Determine the [x, y] coordinate at the center of the cell enclosing the given text.  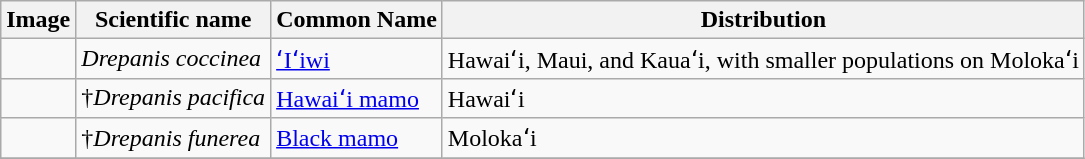
Distribution [763, 20]
Hawaiʻi [763, 98]
Hawaiʻi, Maui, and Kauaʻi, with smaller populations on Molokaʻi [763, 59]
Molokaʻi [763, 138]
Common Name [357, 20]
†Drepanis pacifica [174, 98]
ʻIʻiwi [357, 59]
Image [38, 20]
†Drepanis funerea [174, 138]
Black mamo [357, 138]
Scientific name [174, 20]
Hawaiʻi mamo [357, 98]
Drepanis coccinea [174, 59]
